Detect which cell encompasses the target text, then output its (X, Y) center coordinate. 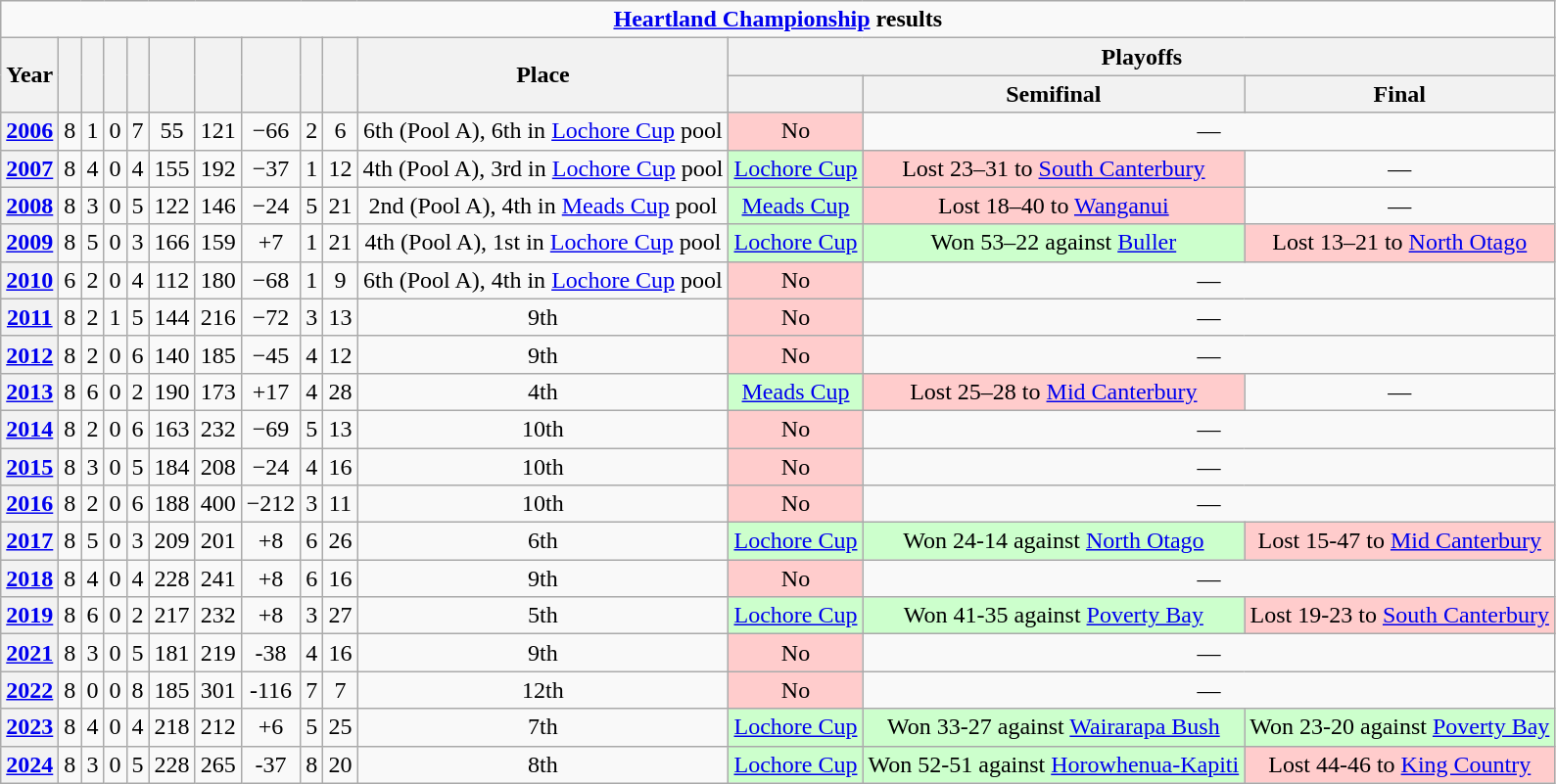
55 (172, 131)
2023 (29, 727)
400 (217, 504)
20 (341, 764)
2022 (29, 690)
112 (172, 280)
Won 33-27 against Wairarapa Bush (1054, 727)
6th (542, 541)
−37 (270, 168)
4th (Pool A), 1st in Lochore Cup pool (542, 243)
159 (217, 243)
27 (341, 616)
Won 53–22 against Buller (1054, 243)
Won 41-35 against Poverty Bay (1054, 616)
163 (172, 429)
241 (217, 578)
Lost 25–28 to Mid Canterbury (1054, 392)
−72 (270, 317)
2012 (29, 354)
6th (Pool A), 4th in Lochore Cup pool (542, 280)
2008 (29, 206)
Lost 18–40 to Wanganui (1054, 206)
2013 (29, 392)
2016 (29, 504)
2014 (29, 429)
181 (172, 653)
Playoffs (1142, 57)
Lost 13–21 to North Otago (1400, 243)
26 (341, 541)
Place (542, 75)
−45 (270, 354)
180 (217, 280)
2024 (29, 764)
Year (29, 75)
219 (217, 653)
−68 (270, 280)
188 (172, 504)
212 (217, 727)
2011 (29, 317)
−69 (270, 429)
173 (217, 392)
Final (1400, 94)
2017 (29, 541)
Lost 44-46 to King Country (1400, 764)
Heartland Championship results (778, 20)
144 (172, 317)
4th (542, 392)
184 (172, 467)
122 (172, 206)
Lost 19-23 to South Canterbury (1400, 616)
-37 (270, 764)
192 (217, 168)
+17 (270, 392)
Won 24-14 against North Otago (1054, 541)
2018 (29, 578)
155 (172, 168)
28 (341, 392)
265 (217, 764)
6th (Pool A), 6th in Lochore Cup pool (542, 131)
190 (172, 392)
2009 (29, 243)
2019 (29, 616)
218 (172, 727)
8th (542, 764)
Lost 23–31 to South Canterbury (1054, 168)
+7 (270, 243)
11 (341, 504)
209 (172, 541)
166 (172, 243)
4th (Pool A), 3rd in Lochore Cup pool (542, 168)
146 (217, 206)
216 (217, 317)
2nd (Pool A), 4th in Meads Cup pool (542, 206)
9 (341, 280)
2007 (29, 168)
Won 52-51 against Horowhenua-Kapiti (1054, 764)
−66 (270, 131)
2021 (29, 653)
Won 23-20 against Poverty Bay (1400, 727)
121 (217, 131)
2015 (29, 467)
−212 (270, 504)
Semifinal (1054, 94)
+6 (270, 727)
25 (341, 727)
217 (172, 616)
201 (217, 541)
12th (542, 690)
140 (172, 354)
2006 (29, 131)
Lost 15-47 to Mid Canterbury (1400, 541)
-116 (270, 690)
2010 (29, 280)
208 (217, 467)
7th (542, 727)
5th (542, 616)
301 (217, 690)
-38 (270, 653)
